Determine the [X, Y] coordinate at the center of the cell enclosing the given text.  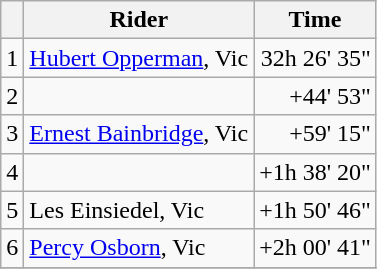
3 [12, 134]
5 [12, 210]
Les Einsiedel, Vic [139, 210]
+59' 15" [316, 134]
+2h 00' 41" [316, 248]
Hubert Opperman, Vic [139, 58]
Time [316, 20]
+1h 50' 46" [316, 210]
6 [12, 248]
4 [12, 172]
2 [12, 96]
Ernest Bainbridge, Vic [139, 134]
+44' 53" [316, 96]
Percy Osborn, Vic [139, 248]
32h 26' 35" [316, 58]
+1h 38' 20" [316, 172]
Rider [139, 20]
1 [12, 58]
